Find where the given text appears and provide that cell's center as [x, y] coordinate. 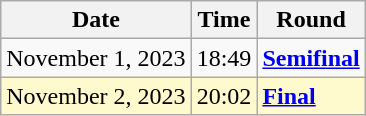
November 2, 2023 [96, 96]
Time [224, 20]
Final [311, 96]
Date [96, 20]
20:02 [224, 96]
Semifinal [311, 58]
18:49 [224, 58]
Round [311, 20]
November 1, 2023 [96, 58]
